Locate the cell with the specified text and output its (X, Y) center coordinate. 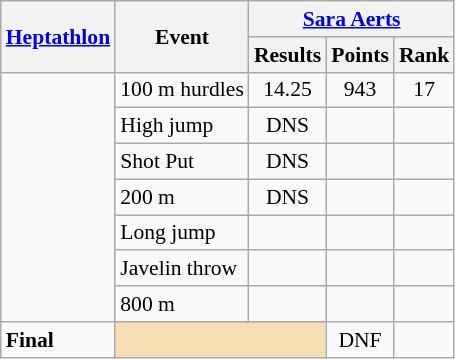
Rank (424, 55)
17 (424, 90)
100 m hurdles (182, 90)
Event (182, 36)
Final (58, 340)
943 (360, 90)
14.25 (288, 90)
Points (360, 55)
Heptathlon (58, 36)
Shot Put (182, 162)
Results (288, 55)
800 m (182, 304)
DNF (360, 340)
High jump (182, 126)
Sara Aerts (352, 19)
Javelin throw (182, 269)
200 m (182, 197)
Long jump (182, 233)
